Output the (X, Y) coordinate of the center of the cell containing the given text.  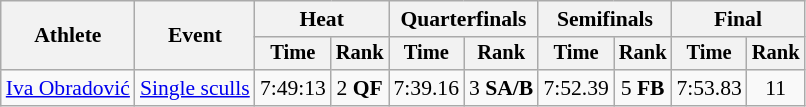
Quarterfinals (463, 19)
Heat (322, 19)
3 SA/B (501, 88)
Final (738, 19)
Single sculls (195, 88)
Semifinals (604, 19)
Event (195, 36)
7:52.39 (576, 88)
11 (776, 88)
2 QF (360, 88)
5 FB (643, 88)
7:53.83 (708, 88)
Iva Obradović (68, 88)
7:39.16 (426, 88)
7:49:13 (293, 88)
Athlete (68, 36)
